For the text-containing cell, return its midpoint in (x, y) coordinate format. 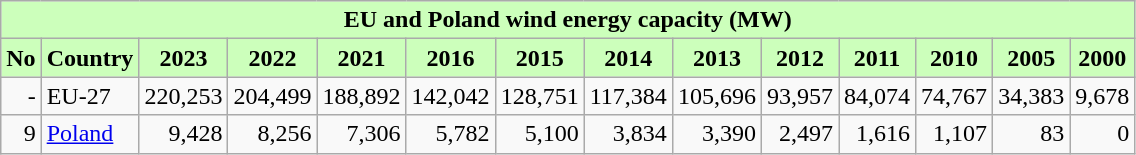
74,767 (954, 96)
93,957 (800, 96)
117,384 (628, 96)
2014 (628, 58)
128,751 (540, 96)
204,499 (272, 96)
188,892 (362, 96)
EU and Poland wind energy capacity (MW) (568, 20)
2010 (954, 58)
2022 (272, 58)
142,042 (450, 96)
2011 (876, 58)
2023 (184, 58)
105,696 (716, 96)
8,256 (272, 134)
0 (1102, 134)
9 (21, 134)
2,497 (800, 134)
2000 (1102, 58)
5,100 (540, 134)
EU-27 (90, 96)
84,074 (876, 96)
Country (90, 58)
34,383 (1032, 96)
2012 (800, 58)
5,782 (450, 134)
- (21, 96)
2015 (540, 58)
3,390 (716, 134)
220,253 (184, 96)
83 (1032, 134)
1,616 (876, 134)
2013 (716, 58)
No (21, 58)
Poland (90, 134)
1,107 (954, 134)
2016 (450, 58)
3,834 (628, 134)
7,306 (362, 134)
2005 (1032, 58)
2021 (362, 58)
9,678 (1102, 96)
9,428 (184, 134)
